Return (X, Y) of the center of cell containing provided text 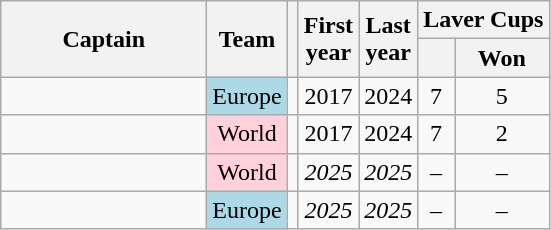
Won (502, 58)
Team (247, 39)
Laver Cups (484, 20)
Captain (104, 39)
2 (502, 134)
5 (502, 96)
Firstyear (328, 39)
Lastyear (388, 39)
